Scan for the cell matching the given text and deliver its [x, y] coordinate at center. 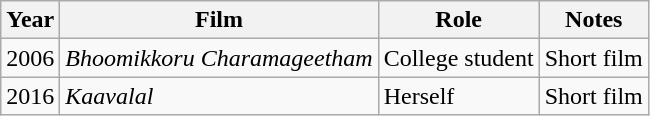
Bhoomikkoru Charamageetham [219, 58]
Kaavalal [219, 96]
College student [458, 58]
Notes [594, 20]
2006 [30, 58]
Year [30, 20]
2016 [30, 96]
Film [219, 20]
Role [458, 20]
Herself [458, 96]
